Determine the [X, Y] coordinate at the center of the cell enclosing the given text.  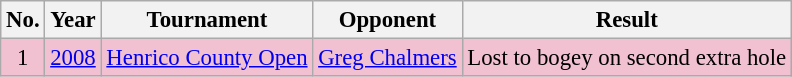
Opponent [388, 20]
Henrico County Open [207, 58]
Tournament [207, 20]
Result [626, 20]
Greg Chalmers [388, 58]
1 [23, 58]
2008 [73, 58]
No. [23, 20]
Lost to bogey on second extra hole [626, 58]
Year [73, 20]
